Scan for the cell matching the given text and deliver its [X, Y] coordinate at center. 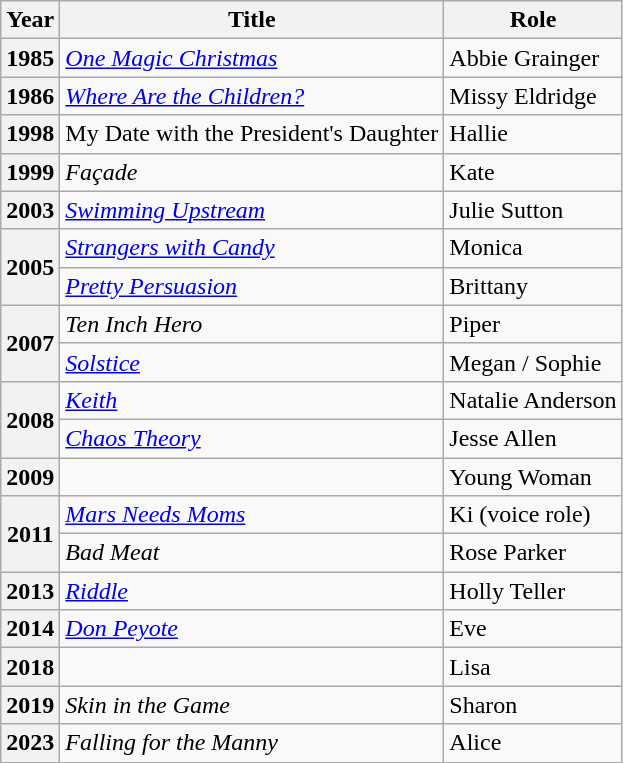
Keith [252, 400]
Young Woman [533, 477]
Falling for the Manny [252, 743]
Skin in the Game [252, 705]
Solstice [252, 362]
One Magic Christmas [252, 58]
Abbie Grainger [533, 58]
Brittany [533, 286]
Where Are the Children? [252, 96]
Mars Needs Moms [252, 515]
2014 [30, 629]
Monica [533, 248]
Lisa [533, 667]
2013 [30, 591]
Natalie Anderson [533, 400]
Year [30, 20]
2011 [30, 534]
1986 [30, 96]
Title [252, 20]
2005 [30, 267]
Sharon [533, 705]
Strangers with Candy [252, 248]
Julie Sutton [533, 210]
Jesse Allen [533, 438]
Hallie [533, 134]
Ki (voice role) [533, 515]
2019 [30, 705]
2009 [30, 477]
2007 [30, 343]
2018 [30, 667]
Rose Parker [533, 553]
Riddle [252, 591]
Alice [533, 743]
1985 [30, 58]
Swimming Upstream [252, 210]
2008 [30, 419]
Kate [533, 172]
Chaos Theory [252, 438]
1998 [30, 134]
Pretty Persuasion [252, 286]
2023 [30, 743]
Façade [252, 172]
Eve [533, 629]
Bad Meat [252, 553]
Piper [533, 324]
My Date with the President's Daughter [252, 134]
Ten Inch Hero [252, 324]
Role [533, 20]
2003 [30, 210]
Don Peyote [252, 629]
1999 [30, 172]
Missy Eldridge [533, 96]
Megan / Sophie [533, 362]
Holly Teller [533, 591]
